Provide the (x, y) coordinate of the cell's center where the given text is located.  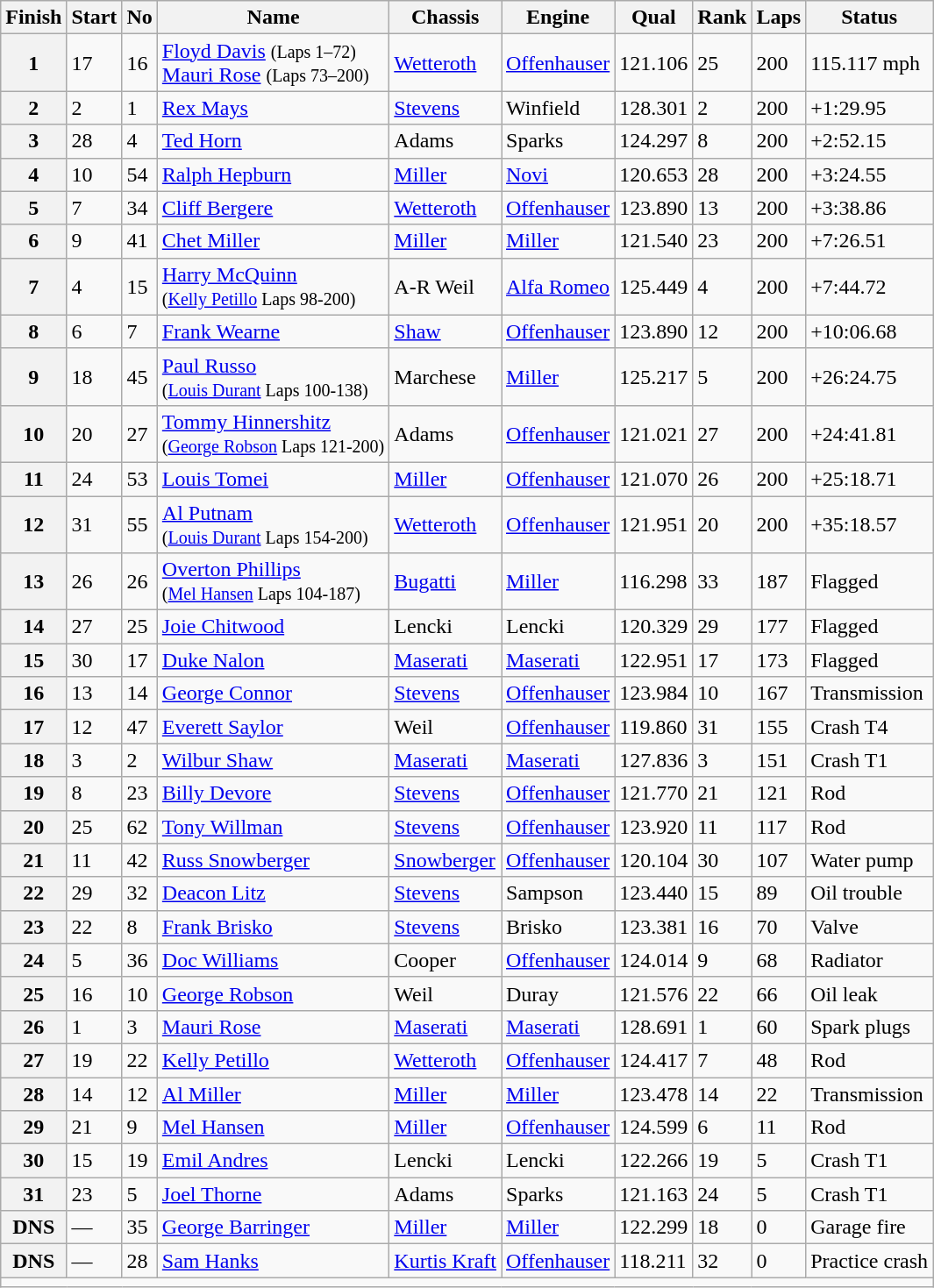
Status (870, 18)
124.014 (654, 960)
Kelly Petillo (273, 1060)
123.381 (654, 927)
Floyd Davis (Laps 1–72) Mauri Rose (Laps 73–200) (273, 63)
Joel Thorne (273, 1194)
70 (779, 927)
+1:29.95 (870, 108)
A-R Weil (446, 286)
Harry McQuinn(Kelly Petillo Laps 98-200) (273, 286)
121.770 (654, 793)
Russ Snowberger (273, 860)
George Connor (273, 694)
Duke Nalon (273, 660)
120.329 (654, 627)
Engine (558, 18)
Tommy Hinnershitz(George Robson Laps 121-200) (273, 433)
Emil Andres (273, 1161)
121.021 (654, 433)
115.117 mph (870, 63)
155 (779, 727)
Valve (870, 927)
Crash T4 (870, 727)
Shaw (446, 331)
Doc Williams (273, 960)
Chet Miller (273, 241)
Brisko (558, 927)
62 (139, 827)
+7:44.72 (870, 286)
+35:18.57 (870, 524)
187 (779, 582)
124.599 (654, 1128)
Sampson (558, 893)
124.417 (654, 1060)
128.301 (654, 108)
36 (139, 960)
121.070 (654, 479)
54 (139, 174)
Al Miller (273, 1093)
121.106 (654, 63)
George Barringer (273, 1228)
+7:26.51 (870, 241)
68 (779, 960)
Tony Willman (273, 827)
+3:38.86 (870, 208)
173 (779, 660)
Practice crash (870, 1261)
66 (779, 993)
Rex Mays (273, 108)
Radiator (870, 960)
35 (139, 1228)
119.860 (654, 727)
123.920 (654, 827)
Kurtis Kraft (446, 1261)
Duray (558, 993)
Start (95, 18)
No (139, 18)
41 (139, 241)
Cliff Bergere (273, 208)
Qual (654, 18)
Ted Horn (273, 141)
125.217 (654, 377)
127.836 (654, 760)
47 (139, 727)
Al Putnam(Louis Durant Laps 154-200) (273, 524)
Mel Hansen (273, 1128)
48 (779, 1060)
128.691 (654, 1027)
177 (779, 627)
Novi (558, 174)
Winfield (558, 108)
117 (779, 827)
Water pump (870, 860)
121.163 (654, 1194)
Cooper (446, 960)
122.266 (654, 1161)
55 (139, 524)
Everett Saylor (273, 727)
151 (779, 760)
123.478 (654, 1093)
Snowberger (446, 860)
122.299 (654, 1228)
125.449 (654, 286)
Laps (779, 18)
123.984 (654, 694)
Rank (723, 18)
Deacon Litz (273, 893)
121.540 (654, 241)
Spark plugs (870, 1027)
118.211 (654, 1261)
116.298 (654, 582)
60 (779, 1027)
Marchese (446, 377)
+25:18.71 (870, 479)
121.576 (654, 993)
Alfa Romeo (558, 286)
Ralph Hepburn (273, 174)
120.104 (654, 860)
122.951 (654, 660)
123.440 (654, 893)
+10:06.68 (870, 331)
Name (273, 18)
107 (779, 860)
Louis Tomei (273, 479)
121.951 (654, 524)
45 (139, 377)
Mauri Rose (273, 1027)
Oil leak (870, 993)
120.653 (654, 174)
Wilbur Shaw (273, 760)
Sam Hanks (273, 1261)
George Robson (273, 993)
Garage fire (870, 1228)
Joie Chitwood (273, 627)
34 (139, 208)
Overton Phillips (Mel Hansen Laps 104-187) (273, 582)
+26:24.75 (870, 377)
42 (139, 860)
Paul Russo(Louis Durant Laps 100-138) (273, 377)
Billy Devore (273, 793)
124.297 (654, 141)
+2:52.15 (870, 141)
89 (779, 893)
+24:41.81 (870, 433)
Chassis (446, 18)
167 (779, 694)
33 (723, 582)
+3:24.55 (870, 174)
Bugatti (446, 582)
121 (779, 793)
53 (139, 479)
Frank Brisko (273, 927)
Finish (33, 18)
Frank Wearne (273, 331)
Oil trouble (870, 893)
